Output the (X, Y) coordinate of the center of the cell containing the given text.  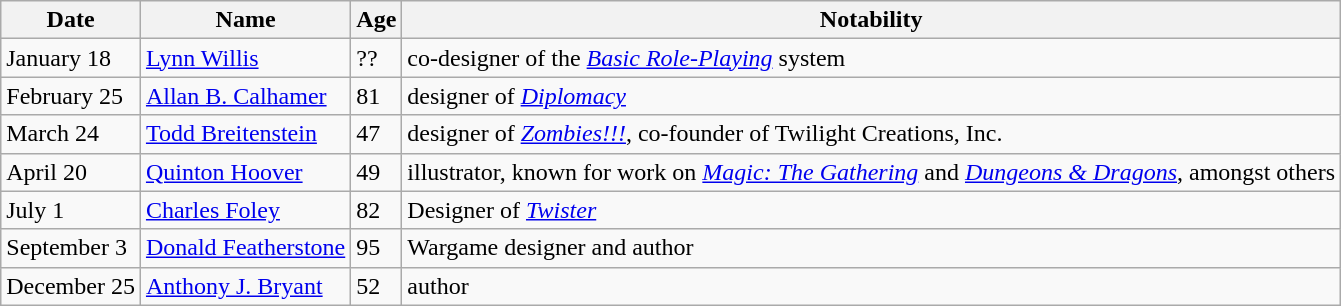
Name (245, 20)
December 25 (71, 286)
Donald Featherstone (245, 248)
February 25 (71, 96)
Allan B. Calhamer (245, 96)
Anthony J. Bryant (245, 286)
Quinton Hoover (245, 172)
Designer of Twister (872, 210)
July 1 (71, 210)
co-designer of the Basic Role-Playing system (872, 58)
47 (376, 134)
author (872, 286)
81 (376, 96)
April 20 (71, 172)
Todd Breitenstein (245, 134)
illustrator, known for work on Magic: The Gathering and Dungeons & Dragons, amongst others (872, 172)
Charles Foley (245, 210)
Wargame designer and author (872, 248)
Date (71, 20)
designer of Diplomacy (872, 96)
Lynn Willis (245, 58)
?? (376, 58)
January 18 (71, 58)
Notability (872, 20)
82 (376, 210)
September 3 (71, 248)
Age (376, 20)
designer of Zombies!!!, co-founder of Twilight Creations, Inc. (872, 134)
49 (376, 172)
95 (376, 248)
March 24 (71, 134)
52 (376, 286)
